Provide the [X, Y] coordinate of the cell's center where the given text is located.  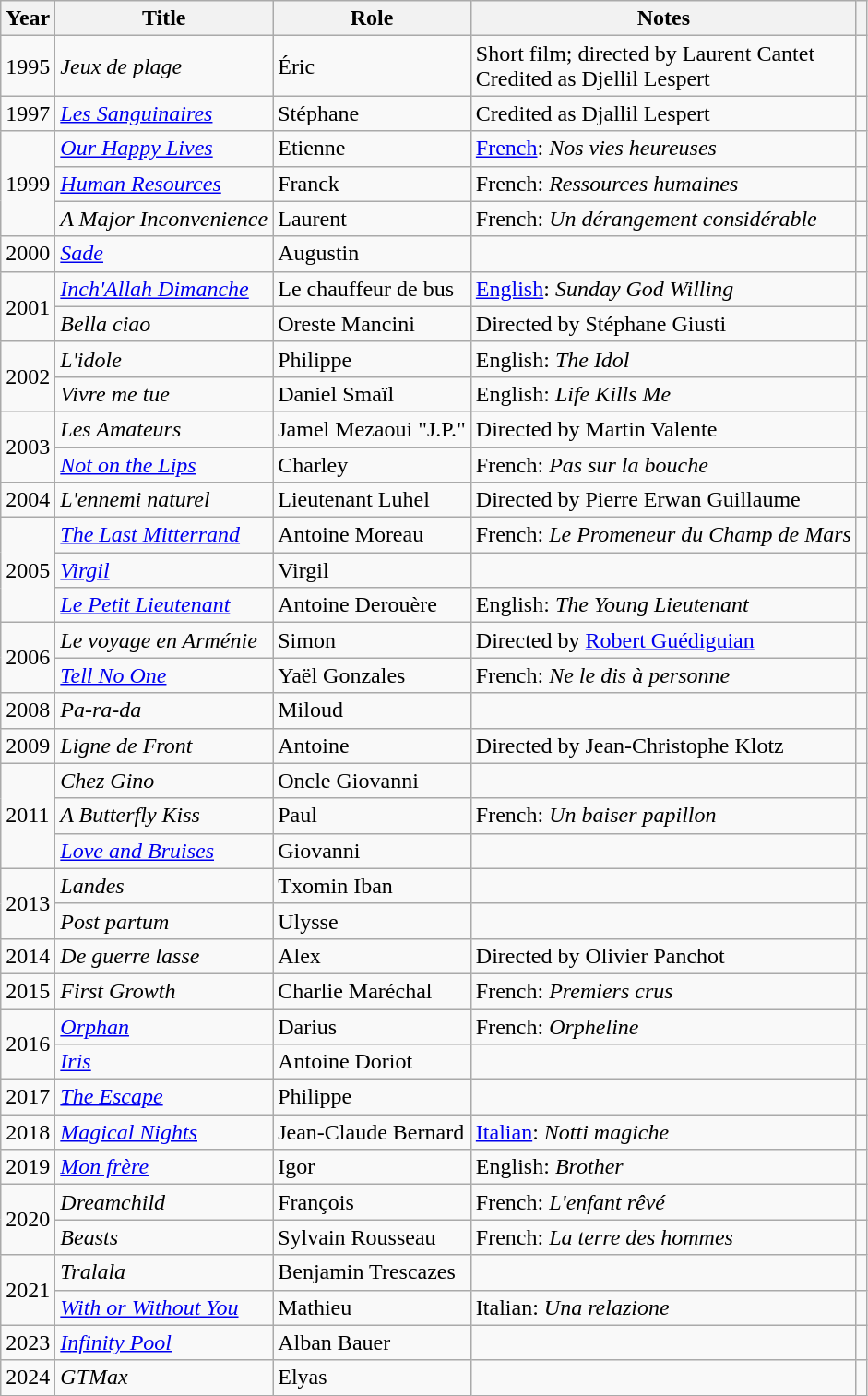
Antoine Doriot [373, 1062]
2008 [28, 710]
French: L'enfant rêvé [663, 1202]
2013 [28, 903]
Lieutenant Luhel [373, 500]
French: Ne le dis à personne [663, 675]
Directed by Pierre Erwan Guillaume [663, 500]
Txomin Iban [373, 886]
Charley [373, 464]
French: Un dérangement considérable [663, 219]
With or Without You [164, 1307]
Iris [164, 1062]
Augustin [373, 254]
Simon [373, 640]
English: The Young Lieutenant [663, 605]
Etienne [373, 149]
Elyas [373, 1378]
Dreamchild [164, 1202]
2015 [28, 991]
Landes [164, 886]
First Growth [164, 991]
Paul [373, 816]
Éric [373, 66]
A Butterfly Kiss [164, 816]
2004 [28, 500]
Oreste Mancini [373, 324]
A Major Inconvenience [164, 219]
De guerre lasse [164, 956]
GTMax [164, 1378]
Directed by Stéphane Giusti [663, 324]
Vivre me tue [164, 394]
François [373, 1202]
Beasts [164, 1237]
2021 [28, 1290]
Les Amateurs [164, 429]
French: Pas sur la bouche [663, 464]
2018 [28, 1132]
Yaël Gonzales [373, 675]
Le chauffeur de bus [373, 289]
Italian: Una relazione [663, 1307]
The Escape [164, 1097]
English: Life Kills Me [663, 394]
Credited as Djallil Lespert [663, 113]
Les Sanguinaires [164, 113]
The Last Mitterrand [164, 535]
Inch'Allah Dimanche [164, 289]
Alban Bauer [373, 1342]
2001 [28, 306]
2009 [28, 746]
Mon frère [164, 1167]
Directed by Robert Guédiguian [663, 640]
Italian: Notti magiche [663, 1132]
Laurent [373, 219]
Jean-Claude Bernard [373, 1132]
Stéphane [373, 113]
2016 [28, 1044]
Notes [663, 18]
Antoine Moreau [373, 535]
Role [373, 18]
French: La terre des hommes [663, 1237]
Alex [373, 956]
Sade [164, 254]
Jeux de plage [164, 66]
Not on the Lips [164, 464]
French: Ressources humaines [663, 184]
2011 [28, 816]
2020 [28, 1220]
Infinity Pool [164, 1342]
Tell No One [164, 675]
French: Premiers crus [663, 991]
Oncle Giovanni [373, 781]
French: Un baiser papillon [663, 816]
Title [164, 18]
Igor [373, 1167]
Love and Bruises [164, 851]
2017 [28, 1097]
Tralala [164, 1272]
Orphan [164, 1027]
Darius [373, 1027]
Benjamin Trescazes [373, 1272]
L'idole [164, 359]
Directed by Jean-Christophe Klotz [663, 746]
Franck [373, 184]
2019 [28, 1167]
2005 [28, 570]
2000 [28, 254]
2002 [28, 376]
Daniel Smaïl [373, 394]
Pa-ra-da [164, 710]
Post partum [164, 921]
English: The Idol [663, 359]
Directed by Martin Valente [663, 429]
1997 [28, 113]
2023 [28, 1342]
Magical Nights [164, 1132]
Year [28, 18]
Sylvain Rousseau [373, 1237]
Antoine Derouère [373, 605]
English: Brother [663, 1167]
Miloud [373, 710]
L'ennemi naturel [164, 500]
Bella ciao [164, 324]
English: Sunday God Willing [663, 289]
2024 [28, 1378]
Short film; directed by Laurent CantetCredited as Djellil Lespert [663, 66]
Our Happy Lives [164, 149]
Ulysse [373, 921]
French: Orpheline [663, 1027]
French: Le Promeneur du Champ de Mars [663, 535]
2014 [28, 956]
Le voyage en Arménie [164, 640]
French: Nos vies heureuses [663, 149]
Antoine [373, 746]
Le Petit Lieutenant [164, 605]
2006 [28, 658]
Giovanni [373, 851]
Directed by Olivier Panchot [663, 956]
Charlie Maréchal [373, 991]
Ligne de Front [164, 746]
2003 [28, 447]
Mathieu [373, 1307]
1995 [28, 66]
Jamel Mezaoui "J.P." [373, 429]
Human Resources [164, 184]
Chez Gino [164, 781]
1999 [28, 184]
